Return the [x, y] coordinate for the center point of the cell that contains the specified text.  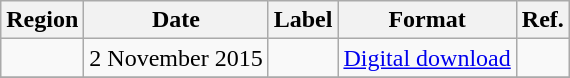
Digital download [427, 58]
Ref. [542, 20]
Format [427, 20]
2 November 2015 [176, 58]
Label [303, 20]
Date [176, 20]
Region [42, 20]
